Output the [x, y] coordinate of the center of the cell containing the given text.  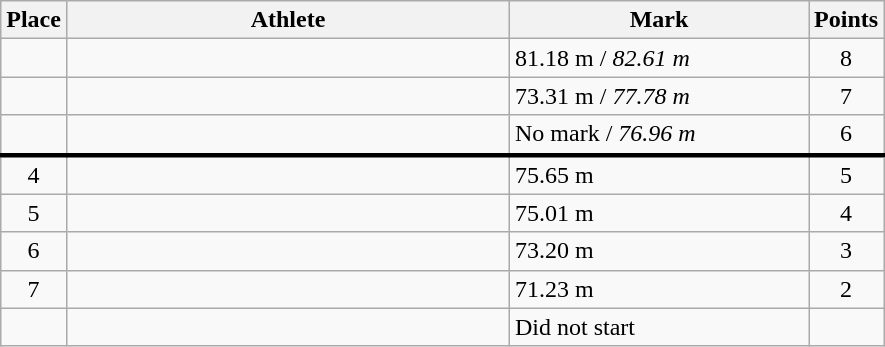
73.20 m [660, 251]
Place [34, 20]
73.31 m / 77.78 m [660, 96]
Did not start [660, 327]
71.23 m [660, 289]
Athlete [288, 20]
No mark / 76.96 m [660, 135]
Points [846, 20]
81.18 m / 82.61 m [660, 58]
2 [846, 289]
75.01 m [660, 213]
75.65 m [660, 174]
3 [846, 251]
8 [846, 58]
Mark [660, 20]
